For the text-containing cell, return its midpoint in [X, Y] coordinate format. 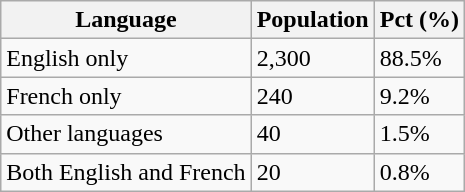
9.2% [419, 96]
240 [312, 96]
0.8% [419, 172]
2,300 [312, 58]
20 [312, 172]
Population [312, 20]
French only [126, 96]
Both English and French [126, 172]
88.5% [419, 58]
Other languages [126, 134]
Language [126, 20]
English only [126, 58]
Pct (%) [419, 20]
40 [312, 134]
1.5% [419, 134]
